Scan for the cell matching the given text and deliver its (X, Y) coordinate at center. 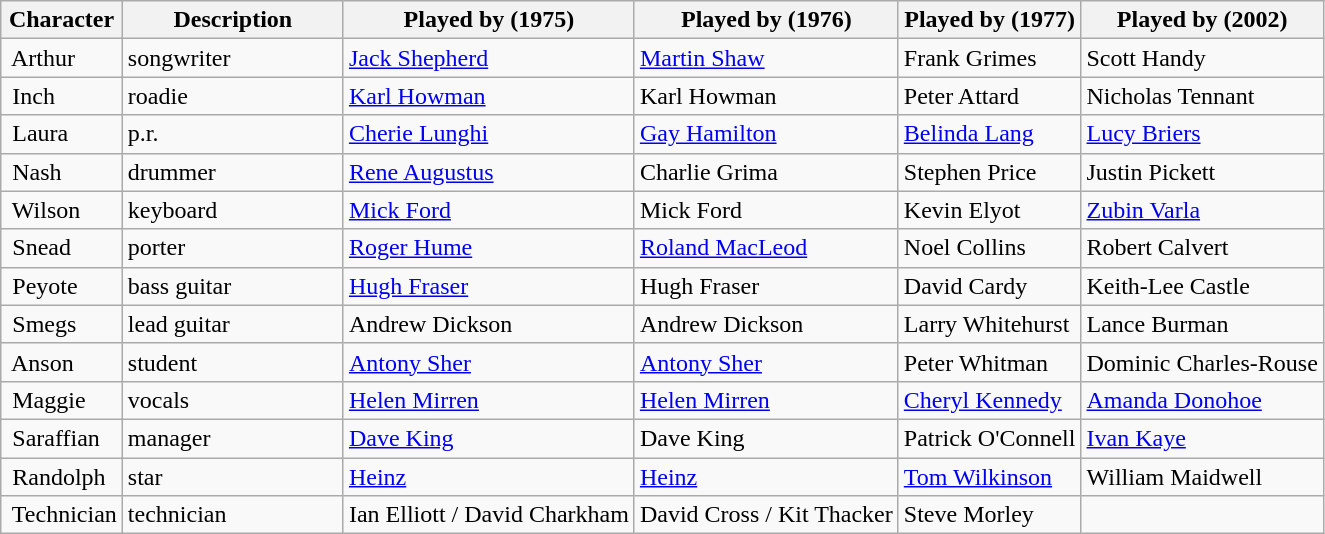
Wilson (62, 210)
Robert Calvert (1202, 248)
Steve Morley (990, 515)
Ivan Kaye (1202, 438)
porter (232, 248)
Cherie Lunghi (488, 134)
drummer (232, 172)
Played by (1976) (766, 20)
David Cross / Kit Thacker (766, 515)
William Maidwell (1202, 477)
Played by (1975) (488, 20)
star (232, 477)
p.r. (232, 134)
Martin Shaw (766, 58)
Amanda Donohoe (1202, 400)
keyboard (232, 210)
Justin Pickett (1202, 172)
Keith-Lee Castle (1202, 286)
Snead (62, 248)
Arthur (62, 58)
Inch (62, 96)
Frank Grimes (990, 58)
Saraffian (62, 438)
Maggie (62, 400)
Kevin Elyot (990, 210)
Noel Collins (990, 248)
Charlie Grima (766, 172)
Character (62, 20)
Rene Augustus (488, 172)
student (232, 362)
Nash (62, 172)
Peter Whitman (990, 362)
Tom Wilkinson (990, 477)
technician (232, 515)
Roger Hume (488, 248)
Peter Attard (990, 96)
Larry Whitehurst (990, 324)
Smegs (62, 324)
Played by (2002) (1202, 20)
Dominic Charles-Rouse (1202, 362)
Patrick O'Connell (990, 438)
Technician (62, 515)
bass guitar (232, 286)
Belinda Lang (990, 134)
Cheryl Kennedy (990, 400)
Zubin Varla (1202, 210)
Ian Elliott / David Charkham (488, 515)
vocals (232, 400)
manager (232, 438)
David Cardy (990, 286)
Scott Handy (1202, 58)
Jack Shepherd (488, 58)
Description (232, 20)
Nicholas Tennant (1202, 96)
Stephen Price (990, 172)
Peyote (62, 286)
roadie (232, 96)
Laura (62, 134)
lead guitar (232, 324)
Randolph (62, 477)
Lance Burman (1202, 324)
Gay Hamilton (766, 134)
songwriter (232, 58)
Lucy Briers (1202, 134)
Played by (1977) (990, 20)
Roland MacLeod (766, 248)
Anson (62, 362)
